For the text-containing cell, return its midpoint in (x, y) coordinate format. 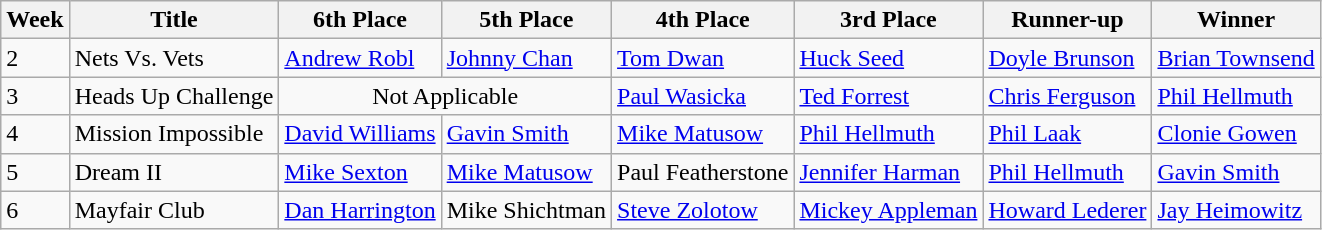
4th Place (703, 20)
Mickey Appleman (888, 210)
Mayfair Club (174, 210)
Jennifer Harman (888, 172)
Not Applicable (446, 96)
Dream II (174, 172)
Ted Forrest (888, 96)
6 (35, 210)
Brian Townsend (1236, 58)
Paul Featherstone (703, 172)
Andrew Robl (360, 58)
Paul Wasicka (703, 96)
Runner-up (1068, 20)
Nets Vs. Vets (174, 58)
3rd Place (888, 20)
5th Place (526, 20)
Howard Lederer (1068, 210)
Chris Ferguson (1068, 96)
Tom Dwan (703, 58)
Week (35, 20)
3 (35, 96)
Clonie Gowen (1236, 134)
Title (174, 20)
Steve Zolotow (703, 210)
Mike Sexton (360, 172)
Mission Impossible (174, 134)
Winner (1236, 20)
6th Place (360, 20)
David Williams (360, 134)
Heads Up Challenge (174, 96)
Doyle Brunson (1068, 58)
Mike Shichtman (526, 210)
5 (35, 172)
Dan Harrington (360, 210)
4 (35, 134)
Phil Laak (1068, 134)
Jay Heimowitz (1236, 210)
Johnny Chan (526, 58)
Huck Seed (888, 58)
2 (35, 58)
